From the cell containing the given text, extract its center point as (x, y) coordinate. 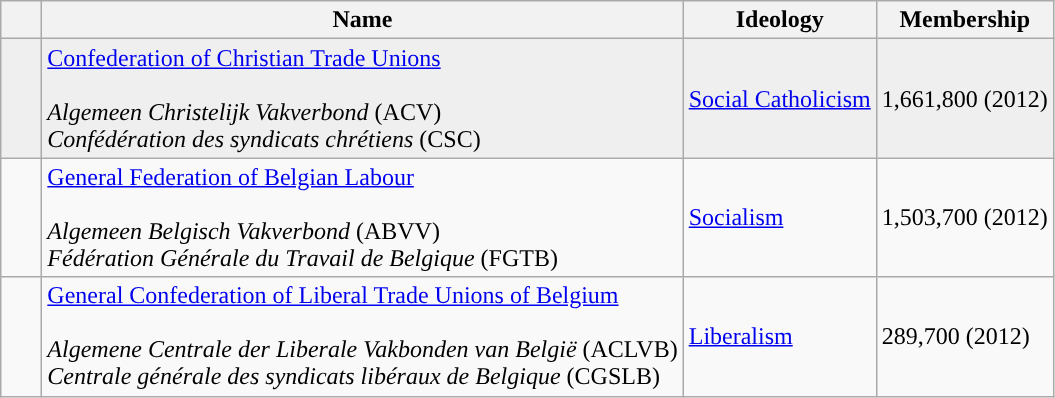
Membership (964, 20)
Liberalism (780, 336)
Socialism (780, 218)
Social Catholicism (780, 98)
1,661,800 (2012) (964, 98)
Ideology (780, 20)
Confederation of Christian Trade UnionsAlgemeen Christelijk Vakverbond (ACV)Confédération des syndicats chrétiens (CSC) (362, 98)
Name (362, 20)
289,700 (2012) (964, 336)
General Federation of Belgian LabourAlgemeen Belgisch Vakverbond (ABVV)Fédération Générale du Travail de Belgique (FGTB) (362, 218)
1,503,700 (2012) (964, 218)
